Return (X, Y) of the center of cell containing provided text 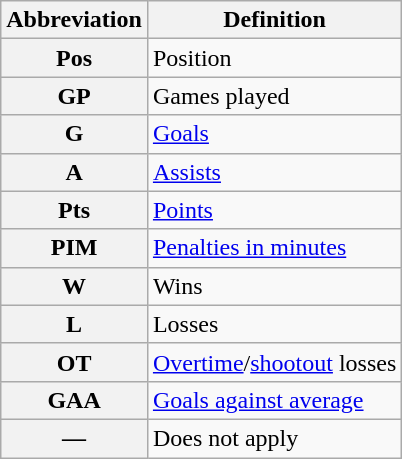
Points (274, 210)
Goals against average (274, 400)
PIM (74, 248)
Overtime/shootout losses (274, 362)
Penalties in minutes (274, 248)
OT (74, 362)
Assists (274, 172)
Losses (274, 324)
G (74, 134)
L (74, 324)
A (74, 172)
Abbreviation (74, 20)
Pos (74, 58)
Definition (274, 20)
Does not apply (274, 438)
Games played (274, 96)
Pts (74, 210)
GAA (74, 400)
W (74, 286)
Wins (274, 286)
— (74, 438)
Goals (274, 134)
Position (274, 58)
GP (74, 96)
